Detect which cell encompasses the target text, then output its (X, Y) center coordinate. 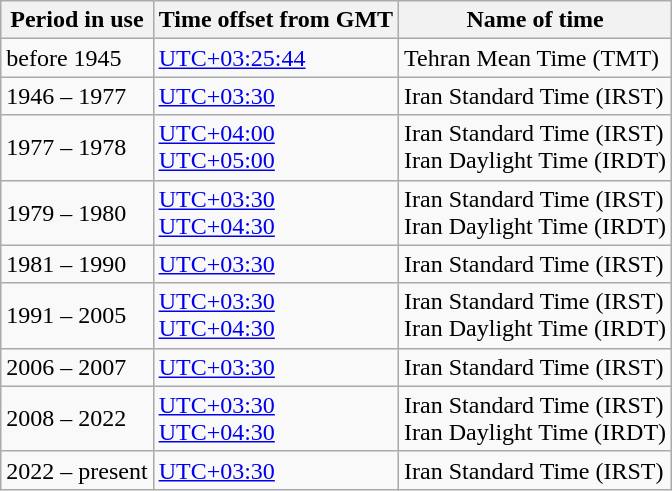
1981 – 1990 (77, 264)
2008 – 2022 (77, 418)
Tehran Mean Time (TMT) (536, 58)
UTC+04:00 UTC+05:00 (276, 148)
before 1945 (77, 58)
Time offset from GMT (276, 20)
1946 – 1977 (77, 96)
Name of time (536, 20)
UTC+03:25:44 (276, 58)
Period in use (77, 20)
1979 – 1980 (77, 212)
2006 – 2007 (77, 367)
1991 – 2005 (77, 316)
2022 – present (77, 470)
1977 – 1978 (77, 148)
